Return [x, y] of the center of cell containing provided text 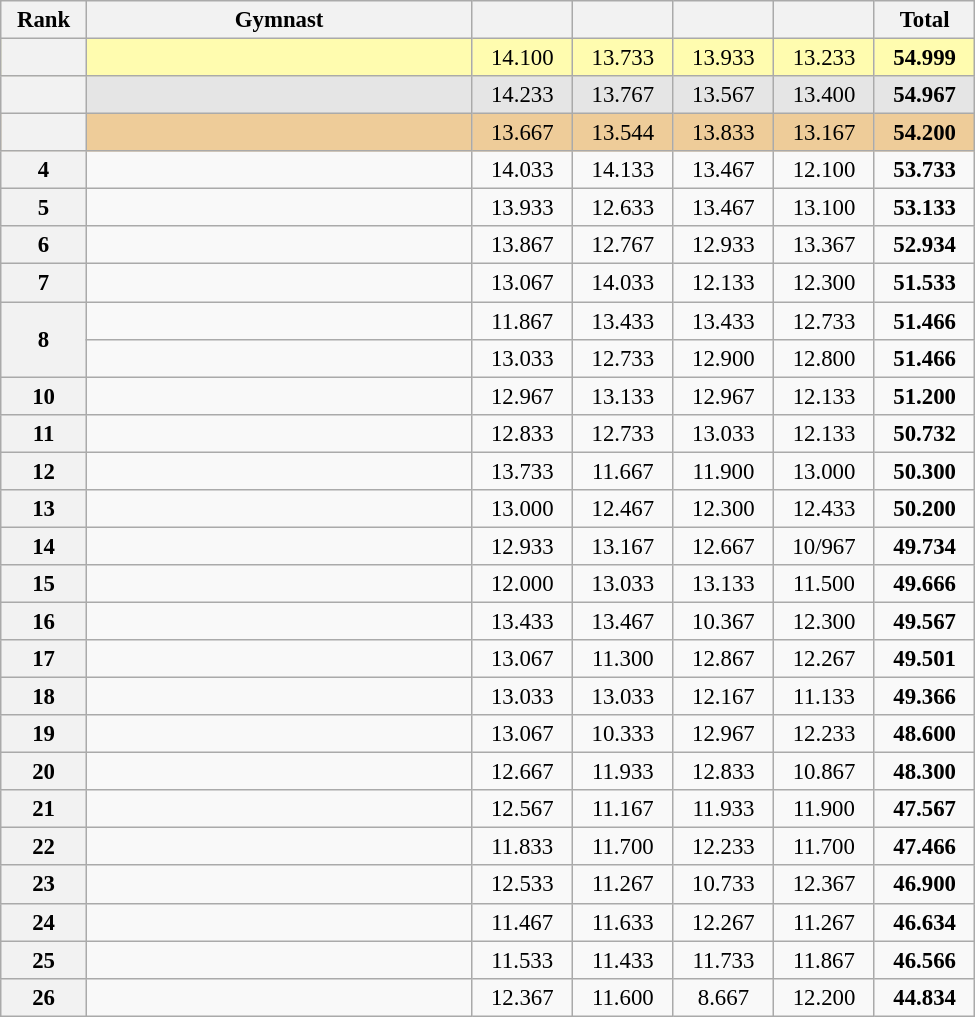
13.667 [522, 133]
12.000 [522, 584]
50.300 [924, 471]
12.433 [824, 509]
5 [44, 208]
Total [924, 20]
12.100 [824, 170]
11.733 [724, 960]
11.500 [824, 584]
13.367 [824, 245]
11.300 [624, 659]
13.400 [824, 95]
17 [44, 659]
54.967 [924, 95]
15 [44, 584]
14 [44, 546]
Rank [44, 20]
13 [44, 509]
10.333 [624, 734]
22 [44, 847]
11 [44, 433]
50.200 [924, 509]
49.567 [924, 621]
6 [44, 245]
12.800 [824, 358]
13.567 [724, 95]
11.467 [522, 922]
18 [44, 697]
50.732 [924, 433]
7 [44, 283]
12.867 [724, 659]
12.200 [824, 997]
12.900 [724, 358]
13.833 [724, 133]
44.834 [924, 997]
10 [44, 396]
20 [44, 772]
49.734 [924, 546]
54.200 [924, 133]
13.544 [624, 133]
10.367 [724, 621]
25 [44, 960]
23 [44, 885]
11.833 [522, 847]
16 [44, 621]
Gymnast [279, 20]
10/967 [824, 546]
10.867 [824, 772]
14.133 [624, 170]
12 [44, 471]
13.100 [824, 208]
46.634 [924, 922]
12.533 [522, 885]
12.567 [522, 809]
11.600 [624, 997]
26 [44, 997]
11.133 [824, 697]
48.300 [924, 772]
11.433 [624, 960]
14.100 [522, 58]
8 [44, 340]
46.566 [924, 960]
13.867 [522, 245]
46.900 [924, 885]
52.934 [924, 245]
24 [44, 922]
54.999 [924, 58]
12.767 [624, 245]
4 [44, 170]
49.666 [924, 584]
51.200 [924, 396]
53.133 [924, 208]
19 [44, 734]
49.366 [924, 697]
11.667 [624, 471]
13.767 [624, 95]
51.533 [924, 283]
48.600 [924, 734]
47.567 [924, 809]
11.633 [624, 922]
21 [44, 809]
53.733 [924, 170]
12.467 [624, 509]
14.233 [522, 95]
8.667 [724, 997]
11.167 [624, 809]
12.167 [724, 697]
10.733 [724, 885]
47.466 [924, 847]
13.233 [824, 58]
12.633 [624, 208]
49.501 [924, 659]
11.533 [522, 960]
